Provide the (X, Y) coordinate of the cell's center where the given text is located.  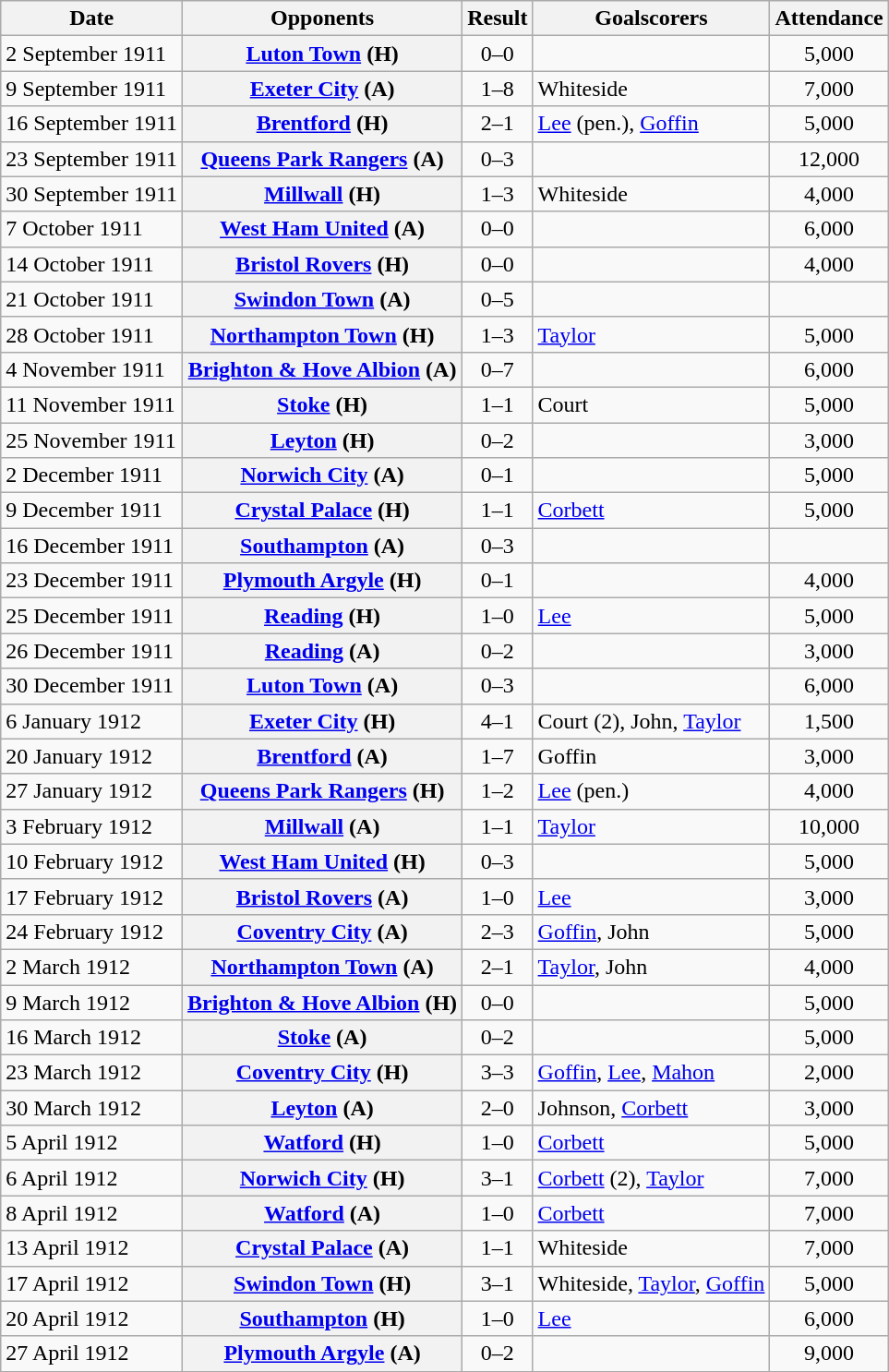
Crystal Palace (H) (323, 511)
27 January 1912 (92, 791)
9,000 (829, 1354)
2–3 (498, 932)
West Ham United (A) (323, 229)
5 April 1912 (92, 1143)
Norwich City (H) (323, 1178)
0–7 (498, 369)
2,000 (829, 1073)
3 February 1912 (92, 826)
Court (652, 404)
Plymouth Argyle (H) (323, 581)
Reading (A) (323, 651)
Lee (pen.), Goffin (652, 124)
2 December 1911 (92, 475)
0–5 (498, 299)
Watford (A) (323, 1213)
13 April 1912 (92, 1248)
Johnson, Corbett (652, 1108)
12,000 (829, 159)
Exeter City (H) (323, 721)
Bristol Rovers (H) (323, 264)
Plymouth Argyle (A) (323, 1354)
Swindon Town (A) (323, 299)
28 October 1911 (92, 334)
Luton Town (A) (323, 686)
16 March 1912 (92, 1038)
Goffin, Lee, Mahon (652, 1073)
Goffin, John (652, 932)
16 December 1911 (92, 546)
Norwich City (A) (323, 475)
Whiteside, Taylor, Goffin (652, 1283)
Leyton (H) (323, 440)
4 November 1911 (92, 369)
Exeter City (A) (323, 89)
Millwall (A) (323, 826)
Southampton (A) (323, 546)
Lee (pen.) (652, 791)
9 March 1912 (92, 1002)
30 December 1911 (92, 686)
Brighton & Hove Albion (A) (323, 369)
30 March 1912 (92, 1108)
Crystal Palace (A) (323, 1248)
Coventry City (H) (323, 1073)
Northampton Town (H) (323, 334)
Northampton Town (A) (323, 967)
10,000 (829, 826)
10 February 1912 (92, 861)
Result (498, 18)
9 September 1911 (92, 89)
23 March 1912 (92, 1073)
Bristol Rovers (A) (323, 897)
1–8 (498, 89)
4–1 (498, 721)
Date (92, 18)
Coventry City (A) (323, 932)
Stoke (H) (323, 404)
Queens Park Rangers (A) (323, 159)
Leyton (A) (323, 1108)
Queens Park Rangers (H) (323, 791)
25 December 1911 (92, 616)
8 April 1912 (92, 1213)
30 September 1911 (92, 194)
23 December 1911 (92, 581)
Court (2), John, Taylor (652, 721)
Goffin (652, 756)
24 February 1912 (92, 932)
17 April 1912 (92, 1283)
26 December 1911 (92, 651)
Millwall (H) (323, 194)
Corbett (2), Taylor (652, 1178)
6 April 1912 (92, 1178)
25 November 1911 (92, 440)
Brentford (A) (323, 756)
Goalscorers (652, 18)
20 January 1912 (92, 756)
1–2 (498, 791)
16 September 1911 (92, 124)
7 October 1911 (92, 229)
27 April 1912 (92, 1354)
14 October 1911 (92, 264)
Swindon Town (H) (323, 1283)
21 October 1911 (92, 299)
Taylor, John (652, 967)
Reading (H) (323, 616)
West Ham United (H) (323, 861)
Attendance (829, 18)
Brighton & Hove Albion (H) (323, 1002)
2 March 1912 (92, 967)
6 January 1912 (92, 721)
11 November 1911 (92, 404)
3–3 (498, 1073)
1,500 (829, 721)
2–0 (498, 1108)
Southampton (H) (323, 1318)
1–7 (498, 756)
23 September 1911 (92, 159)
9 December 1911 (92, 511)
Opponents (323, 18)
Watford (H) (323, 1143)
Brentford (H) (323, 124)
Stoke (A) (323, 1038)
17 February 1912 (92, 897)
2 September 1911 (92, 54)
Luton Town (H) (323, 54)
20 April 1912 (92, 1318)
